Return the [x, y] coordinate for the center point of the cell that contains the specified text.  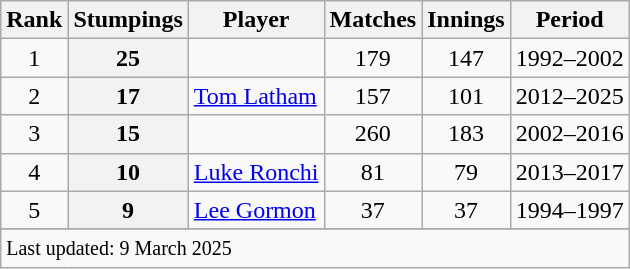
2013–2017 [570, 172]
260 [373, 134]
15 [128, 134]
Rank [34, 20]
179 [373, 58]
3 [34, 134]
Stumpings [128, 20]
2012–2025 [570, 96]
Player [256, 20]
Luke Ronchi [256, 172]
2 [34, 96]
157 [373, 96]
2002–2016 [570, 134]
Tom Latham [256, 96]
1 [34, 58]
Innings [466, 20]
79 [466, 172]
17 [128, 96]
1992–2002 [570, 58]
Last updated: 9 March 2025 [315, 248]
147 [466, 58]
Matches [373, 20]
25 [128, 58]
Period [570, 20]
101 [466, 96]
4 [34, 172]
81 [373, 172]
9 [128, 210]
Lee Gormon [256, 210]
5 [34, 210]
183 [466, 134]
1994–1997 [570, 210]
10 [128, 172]
